Capture the cell that displays the provided text and extract its (x, y) central coordinate. 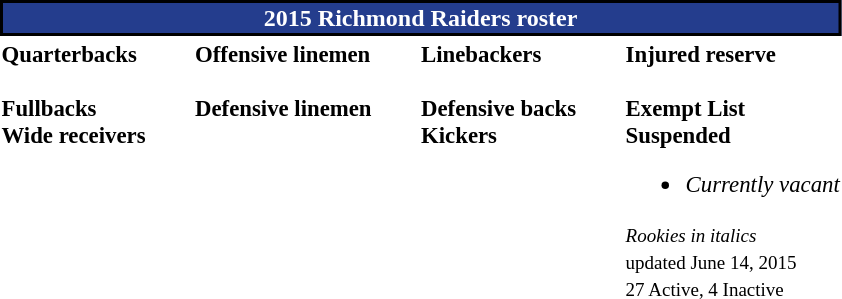
2015 Richmond Raiders roster (420, 18)
